Capture the cell that displays the provided text and extract its [x, y] central coordinate. 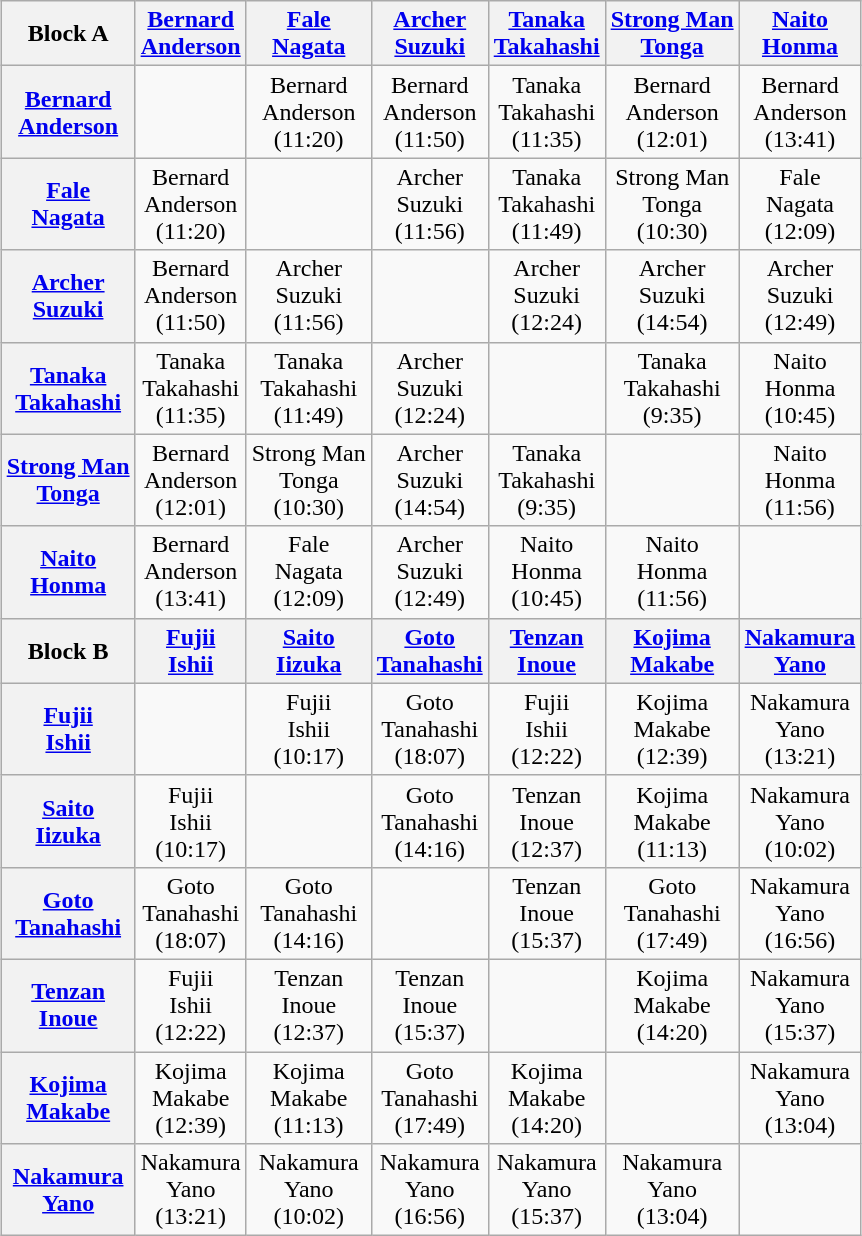
Block B [68, 650]
Strong Man Tonga [672, 34]
Strong ManTonga [68, 480]
Block A [68, 34]
